Locate the cell with the specified text and output its (x, y) center coordinate. 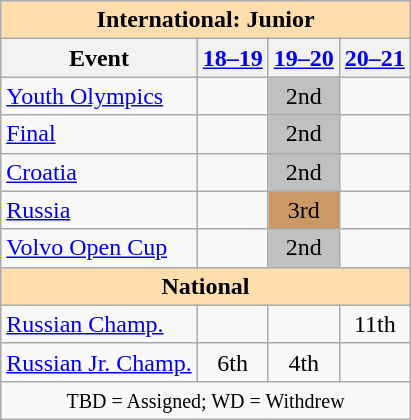
Volvo Open Cup (99, 248)
Croatia (99, 172)
6th (232, 362)
Final (99, 134)
3rd (304, 210)
International: Junior (206, 20)
Youth Olympics (99, 96)
Russian Champ. (99, 324)
Russian Jr. Champ. (99, 362)
Event (99, 58)
11th (374, 324)
19–20 (304, 58)
4th (304, 362)
TBD = Assigned; WD = Withdrew (206, 400)
18–19 (232, 58)
National (206, 286)
Russia (99, 210)
20–21 (374, 58)
